For the text-containing cell, return its midpoint in [X, Y] coordinate format. 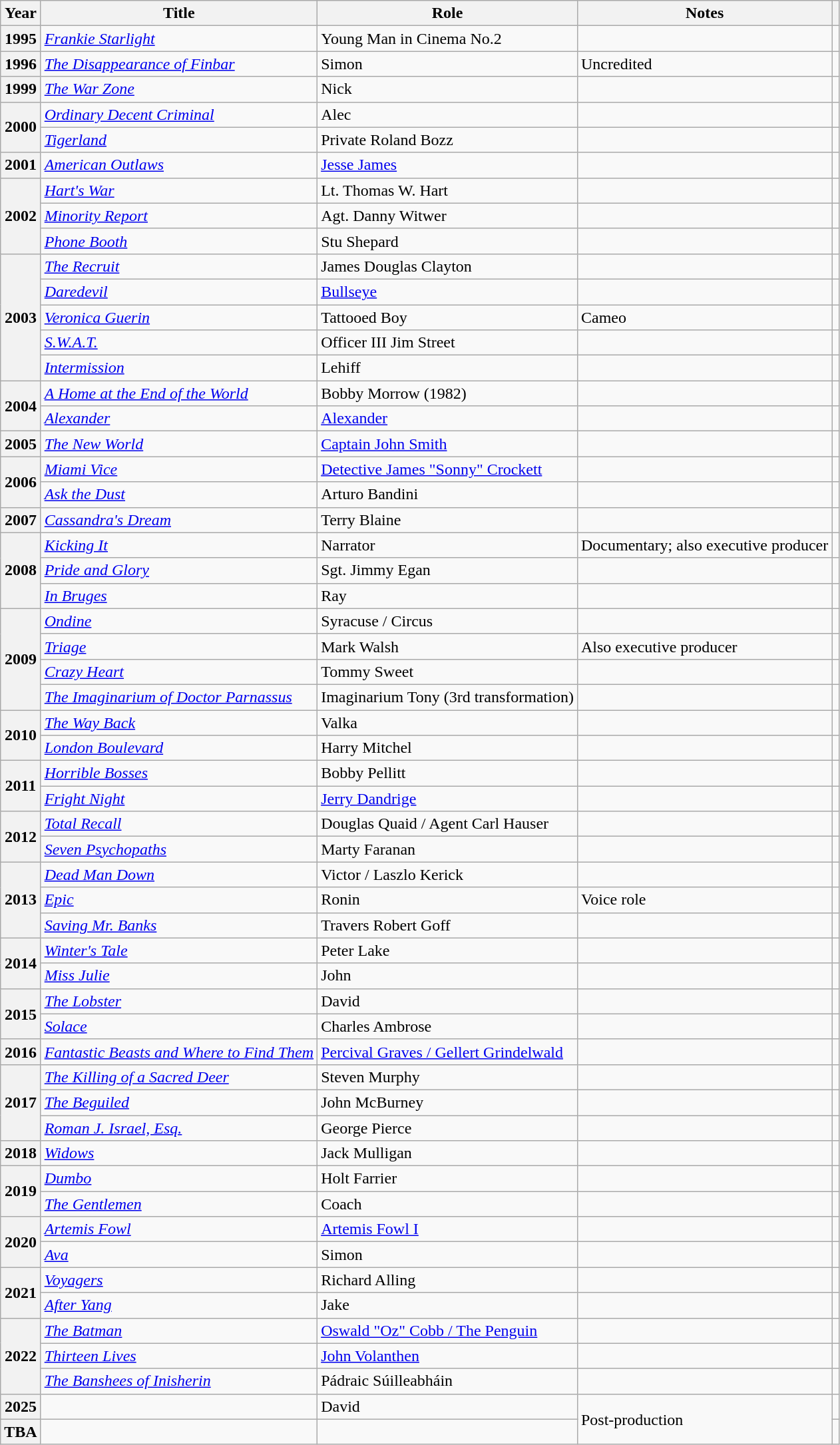
2004 [21, 406]
Ray [447, 596]
Daredevil [178, 292]
Jack Mulligan [447, 1153]
2022 [21, 1356]
Post-production [704, 1419]
The Batman [178, 1331]
Voice role [704, 900]
Oswald "Oz" Cobb / The Penguin [447, 1331]
Peter Lake [447, 950]
Young Man in Cinema No.2 [447, 39]
Agt. Danny Witwer [447, 216]
1996 [21, 64]
2013 [21, 900]
2021 [21, 1293]
Fright Night [178, 799]
TBA [21, 1432]
The Disappearance of Finbar [178, 64]
2002 [21, 216]
2007 [21, 520]
2018 [21, 1153]
Stu Shepard [447, 241]
Documentary; also executive producer [704, 545]
Tommy Sweet [447, 672]
Pride and Glory [178, 570]
Terry Blaine [447, 520]
The War Zone [178, 89]
2014 [21, 963]
Alec [447, 114]
Tattooed Boy [447, 317]
The Beguiled [178, 1102]
2025 [21, 1406]
Dumbo [178, 1179]
Tigerland [178, 140]
Epic [178, 900]
Minority Report [178, 216]
Sgt. Jimmy Egan [447, 570]
Cameo [704, 317]
Hart's War [178, 190]
Officer III Jim Street [447, 343]
Voyagers [178, 1280]
Saving Mr. Banks [178, 925]
The Recruit [178, 266]
Travers Robert Goff [447, 925]
The New World [178, 444]
Cassandra's Dream [178, 520]
Percival Graves / Gellert Grindelwald [447, 1052]
Ava [178, 1255]
Fantastic Beasts and Where to Find Them [178, 1052]
S.W.A.T. [178, 343]
Triage [178, 646]
The Gentlemen [178, 1204]
Thirteen Lives [178, 1356]
Charles Ambrose [447, 1026]
Valka [447, 722]
Crazy Heart [178, 672]
London Boulevard [178, 748]
2017 [21, 1102]
Widows [178, 1153]
James Douglas Clayton [447, 266]
Intermission [178, 368]
2019 [21, 1191]
1999 [21, 89]
2005 [21, 444]
Ondine [178, 621]
Nick [447, 89]
The Banshees of Inisherin [178, 1381]
Holt Farrier [447, 1179]
Private Roland Bozz [447, 140]
Solace [178, 1026]
Artemis Fowl [178, 1229]
Phone Booth [178, 241]
John Volanthen [447, 1356]
George Pierce [447, 1128]
John McBurney [447, 1102]
Miss Julie [178, 976]
A Home at the End of the World [178, 393]
1995 [21, 39]
2006 [21, 482]
Arturo Bandini [447, 495]
Narrator [447, 545]
Also executive producer [704, 646]
Veronica Guerin [178, 317]
Bobby Morrow (1982) [447, 393]
2016 [21, 1052]
Year [21, 13]
Artemis Fowl I [447, 1229]
Richard Alling [447, 1280]
Kicking It [178, 545]
2015 [21, 1014]
2010 [21, 735]
Jake [447, 1305]
Role [447, 13]
Jerry Dandrige [447, 799]
Pádraic Súilleabháin [447, 1381]
Total Recall [178, 824]
2020 [21, 1242]
Bobby Pellitt [447, 773]
Victor / Laszlo Kerick [447, 875]
Seven Psychopaths [178, 849]
2000 [21, 127]
Douglas Quaid / Agent Carl Hauser [447, 824]
2008 [21, 570]
Roman J. Israel, Esq. [178, 1128]
Dead Man Down [178, 875]
2009 [21, 659]
Ronin [447, 900]
Miami Vice [178, 469]
Horrible Bosses [178, 773]
Syracuse / Circus [447, 621]
Title [178, 13]
2011 [21, 786]
Ordinary Decent Criminal [178, 114]
Uncredited [704, 64]
Winter's Tale [178, 950]
Detective James "Sonny" Crockett [447, 469]
Coach [447, 1204]
Ask the Dust [178, 495]
Bullseye [447, 292]
The Imaginarium of Doctor Parnassus [178, 697]
2012 [21, 837]
Marty Faranan [447, 849]
The Killing of a Sacred Deer [178, 1077]
Lt. Thomas W. Hart [447, 190]
American Outlaws [178, 165]
The Lobster [178, 1001]
Mark Walsh [447, 646]
Captain John Smith [447, 444]
John [447, 976]
Steven Murphy [447, 1077]
Imaginarium Tony (3rd transformation) [447, 697]
Frankie Starlight [178, 39]
Jesse James [447, 165]
In Bruges [178, 596]
Harry Mitchel [447, 748]
The Way Back [178, 722]
2001 [21, 165]
After Yang [178, 1305]
Notes [704, 13]
2003 [21, 317]
Lehiff [447, 368]
